Find where the given text appears and provide that cell's center as (X, Y) coordinate. 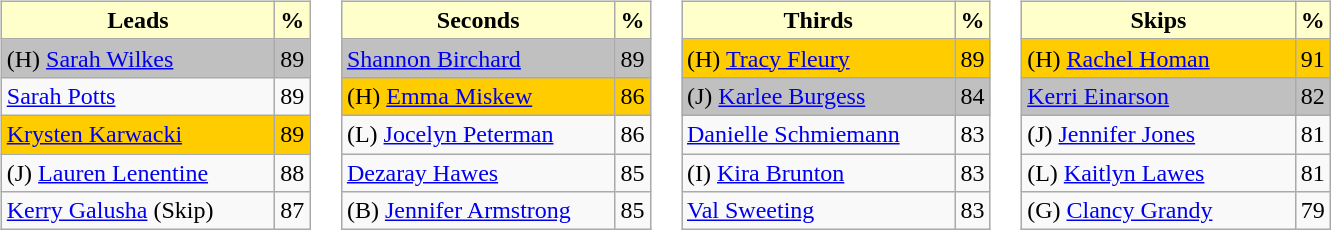
(G) Clancy Grandy (1159, 211)
79 (1312, 211)
(H) Rachel Homan (1159, 58)
(L) Jocelyn Peterman (478, 134)
(J) Karlee Burgess (819, 96)
Seconds (478, 20)
Kerry Galusha (Skip) (138, 211)
Kerri Einarson (1159, 96)
87 (292, 211)
88 (292, 173)
(L) Kaitlyn Lawes (1159, 173)
Thirds (819, 20)
Val Sweeting (819, 211)
Krysten Karwacki (138, 134)
Shannon Birchard (478, 58)
(H) Sarah Wilkes (138, 58)
(J) Jennifer Jones (1159, 134)
Dezaray Hawes (478, 173)
Danielle Schmiemann (819, 134)
(J) Lauren Lenentine (138, 173)
91 (1312, 58)
84 (972, 96)
(I) Kira Brunton (819, 173)
Skips (1159, 20)
(H) Tracy Fleury (819, 58)
82 (1312, 96)
Leads (138, 20)
Sarah Potts (138, 96)
(B) Jennifer Armstrong (478, 211)
(H) Emma Miskew (478, 96)
